Output the (X, Y) coordinate of the center of the cell containing the given text.  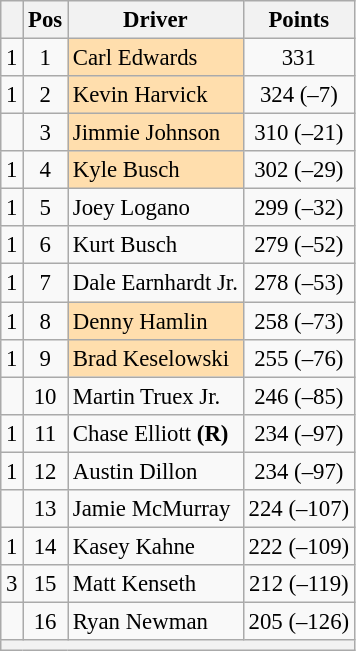
9 (46, 358)
14 (46, 546)
Driver (156, 20)
Dale Earnhardt Jr. (156, 283)
7 (46, 283)
13 (46, 509)
224 (–107) (298, 509)
16 (46, 621)
258 (–73) (298, 321)
255 (–76) (298, 358)
Kyle Busch (156, 170)
Pos (46, 20)
Joey Logano (156, 208)
Chase Elliott (R) (156, 433)
6 (46, 245)
246 (–85) (298, 396)
11 (46, 433)
310 (–21) (298, 133)
299 (–32) (298, 208)
331 (298, 58)
15 (46, 584)
Kasey Kahne (156, 546)
Ryan Newman (156, 621)
Austin Dillon (156, 471)
302 (–29) (298, 170)
Jimmie Johnson (156, 133)
205 (–126) (298, 621)
2 (46, 95)
Denny Hamlin (156, 321)
279 (–52) (298, 245)
Matt Kenseth (156, 584)
4 (46, 170)
5 (46, 208)
10 (46, 396)
Kevin Harvick (156, 95)
Carl Edwards (156, 58)
Points (298, 20)
Brad Keselowski (156, 358)
8 (46, 321)
Jamie McMurray (156, 509)
Kurt Busch (156, 245)
12 (46, 471)
324 (–7) (298, 95)
Martin Truex Jr. (156, 396)
278 (–53) (298, 283)
212 (–119) (298, 584)
222 (–109) (298, 546)
